Identify which cell holds the provided text, then report its (X, Y) central coordinate. 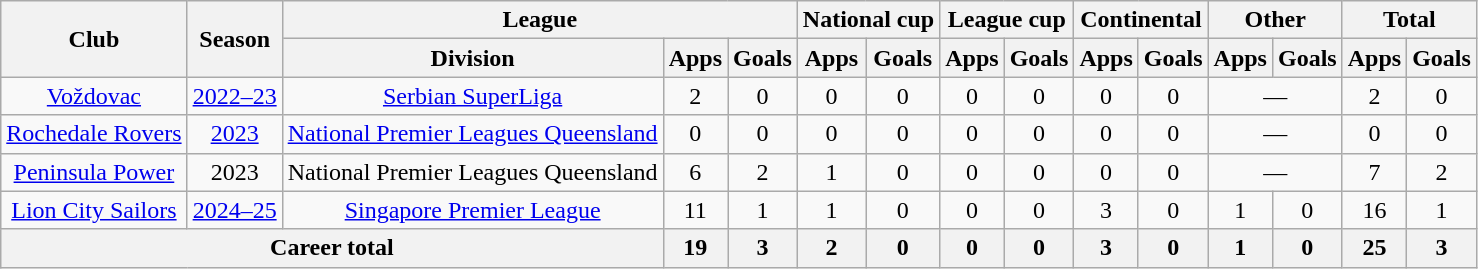
6 (695, 172)
League cup (1007, 20)
16 (1374, 210)
25 (1374, 248)
19 (695, 248)
2024–25 (234, 210)
Season (234, 39)
National cup (868, 20)
Career total (332, 248)
Total (1409, 20)
Lion City Sailors (94, 210)
Division (472, 58)
Singapore Premier League (472, 210)
Rochedale Rovers (94, 134)
Voždovac (94, 96)
League (540, 20)
11 (695, 210)
2022–23 (234, 96)
Continental (1141, 20)
Peninsula Power (94, 172)
7 (1374, 172)
Club (94, 39)
Serbian SuperLiga (472, 96)
Other (1275, 20)
